Extract the [X, Y] coordinate from the center of the cell holding the provided text.  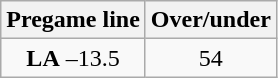
Over/under [210, 20]
LA –13.5 [74, 58]
54 [210, 58]
Pregame line [74, 20]
